Identify which cell holds the provided text, then report its (X, Y) central coordinate. 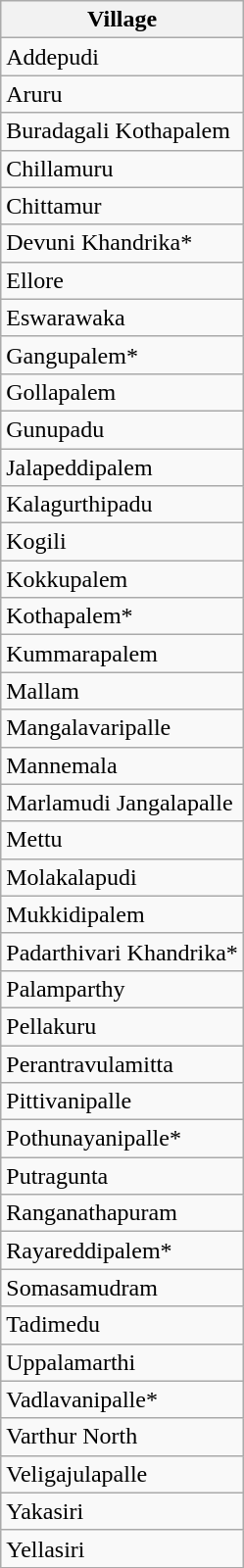
Gangupalem* (122, 355)
Chittamur (122, 206)
Aruru (122, 94)
Pellakuru (122, 1026)
Pothunayanipalle* (122, 1139)
Mangalavaripalle (122, 728)
Pittivanipalle (122, 1102)
Ranganathapuram (122, 1213)
Yakasiri (122, 1511)
Mallam (122, 691)
Chillamuru (122, 169)
Jalapeddipalem (122, 467)
Kummarapalem (122, 654)
Buradagali Kothapalem (122, 131)
Yellasiri (122, 1548)
Gunupadu (122, 429)
Perantravulamitta (122, 1063)
Eswarawaka (122, 318)
Palamparthy (122, 989)
Molakalapudi (122, 877)
Gollapalem (122, 392)
Tadimedu (122, 1325)
Kokkupalem (122, 579)
Addepudi (122, 57)
Ellore (122, 280)
Somasamudram (122, 1288)
Marlamudi Jangalapalle (122, 803)
Padarthivari Khandrika* (122, 952)
Putragunta (122, 1176)
Devuni Khandrika* (122, 243)
Village (122, 20)
Mannemala (122, 765)
Veligajulapalle (122, 1474)
Uppalamarthi (122, 1362)
Mukkidipalem (122, 914)
Kothapalem* (122, 616)
Rayareddipalem* (122, 1250)
Kalagurthipadu (122, 505)
Mettu (122, 840)
Vadlavanipalle* (122, 1399)
Varthur North (122, 1437)
Kogili (122, 542)
